From the cell containing the given text, extract its center point as (x, y) coordinate. 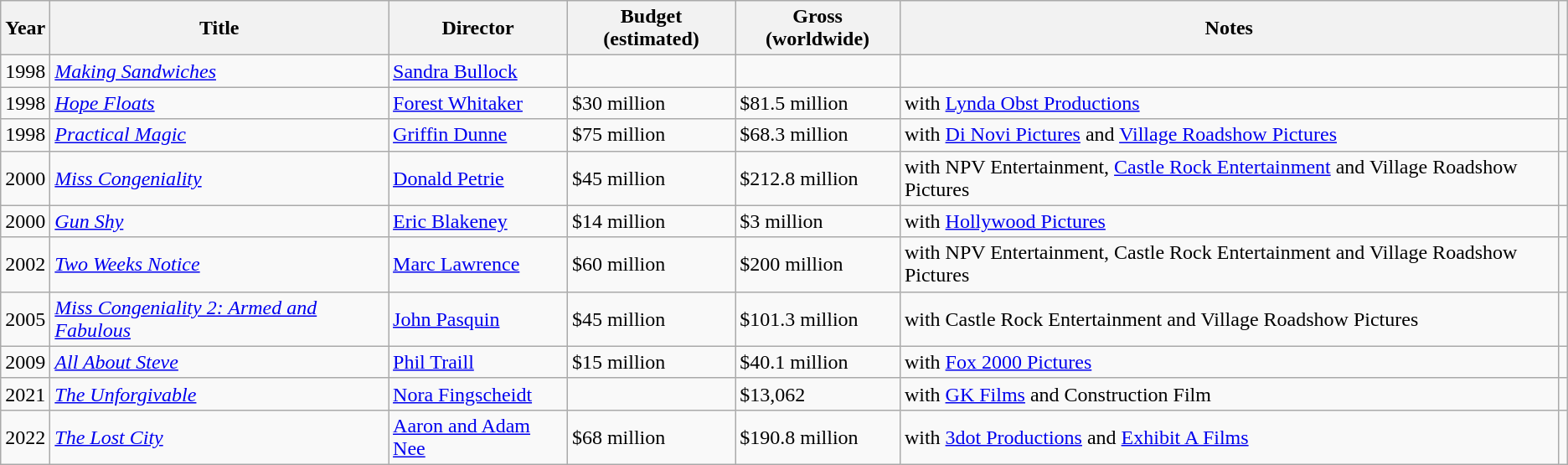
Hope Floats (219, 103)
$14 million (651, 221)
2005 (25, 318)
$40.1 million (818, 362)
2009 (25, 362)
The Unforgivable (219, 394)
$190.8 million (818, 437)
Year (25, 28)
$15 million (651, 362)
$212.8 million (818, 178)
Nora Fingscheidt (478, 394)
with 3dot Productions and Exhibit A Films (1229, 437)
2021 (25, 394)
Notes (1229, 28)
Sandra Bullock (478, 71)
Gun Shy (219, 221)
$200 million (818, 265)
Budget (estimated) (651, 28)
Gross (worldwide) (818, 28)
Director (478, 28)
$101.3 million (818, 318)
Making Sandwiches (219, 71)
All About Steve (219, 362)
$68 million (651, 437)
Eric Blakeney (478, 221)
$81.5 million (818, 103)
Phil Traill (478, 362)
$13,062 (818, 394)
with Lynda Obst Productions (1229, 103)
with GK Films and Construction Film (1229, 394)
Forest Whitaker (478, 103)
Practical Magic (219, 135)
Griffin Dunne (478, 135)
$30 million (651, 103)
The Lost City (219, 437)
$75 million (651, 135)
with Fox 2000 Pictures (1229, 362)
Miss Congeniality 2: Armed and Fabulous (219, 318)
Miss Congeniality (219, 178)
John Pasquin (478, 318)
with Di Novi Pictures and Village Roadshow Pictures (1229, 135)
Title (219, 28)
Two Weeks Notice (219, 265)
with Hollywood Pictures (1229, 221)
Aaron and Adam Nee (478, 437)
Marc Lawrence (478, 265)
$60 million (651, 265)
Donald Petrie (478, 178)
$3 million (818, 221)
with Castle Rock Entertainment and Village Roadshow Pictures (1229, 318)
2022 (25, 437)
$68.3 million (818, 135)
2002 (25, 265)
